Output the (X, Y) coordinate of the center of the cell containing the given text.  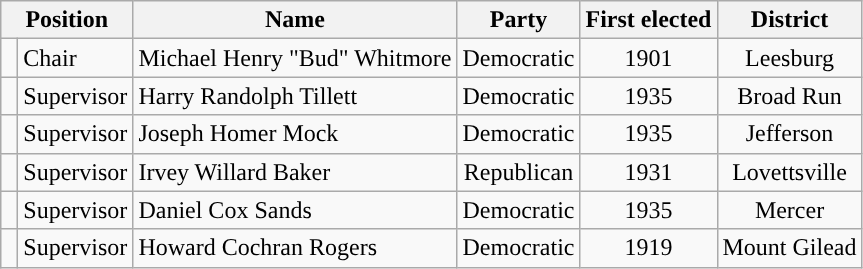
Daniel Cox Sands (295, 210)
Mercer (790, 210)
Leesburg (790, 58)
Jefferson (790, 134)
Party (518, 20)
Chair (76, 58)
Name (295, 20)
1931 (648, 172)
Lovettsville (790, 172)
Howard Cochran Rogers (295, 248)
Position (67, 20)
Broad Run (790, 96)
Harry Randolph Tillett (295, 96)
District (790, 20)
1901 (648, 58)
Michael Henry "Bud" Whitmore (295, 58)
Joseph Homer Mock (295, 134)
First elected (648, 20)
Mount Gilead (790, 248)
Irvey Willard Baker (295, 172)
1919 (648, 248)
Republican (518, 172)
